Extract the (x, y) coordinate from the center of the cell holding the provided text.  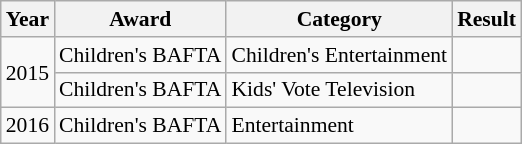
Children's Entertainment (339, 55)
Category (339, 19)
Kids' Vote Television (339, 90)
Result (486, 19)
2015 (28, 72)
Year (28, 19)
2016 (28, 126)
Entertainment (339, 126)
Award (140, 19)
